From the cell containing the given text, extract its center point as [x, y] coordinate. 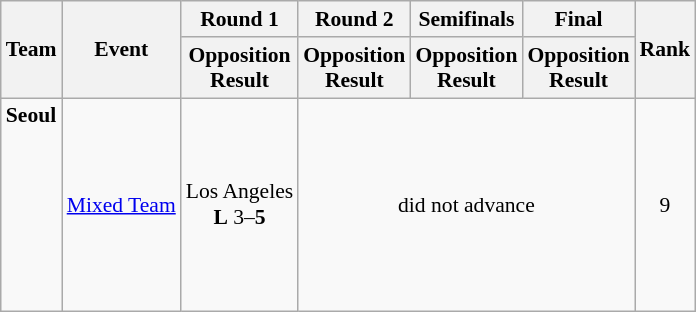
Semifinals [466, 19]
9 [666, 205]
Final [578, 19]
Team [32, 50]
Seoul [32, 205]
Rank [666, 50]
Event [122, 50]
Round 1 [240, 19]
Mixed Team [122, 205]
Round 2 [354, 19]
did not advance [466, 205]
Los Angeles L 3–5 [240, 205]
